From the cell containing the given text, extract its center point as (X, Y) coordinate. 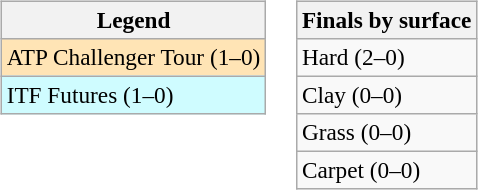
ITF Futures (1–0) (133, 95)
Clay (0–0) (387, 95)
Carpet (0–0) (387, 171)
Grass (0–0) (387, 133)
ATP Challenger Tour (1–0) (133, 57)
Hard (2–0) (387, 57)
Finals by surface (387, 20)
Legend (133, 20)
